Return the [x, y] coordinate for the center point of the cell that contains the specified text.  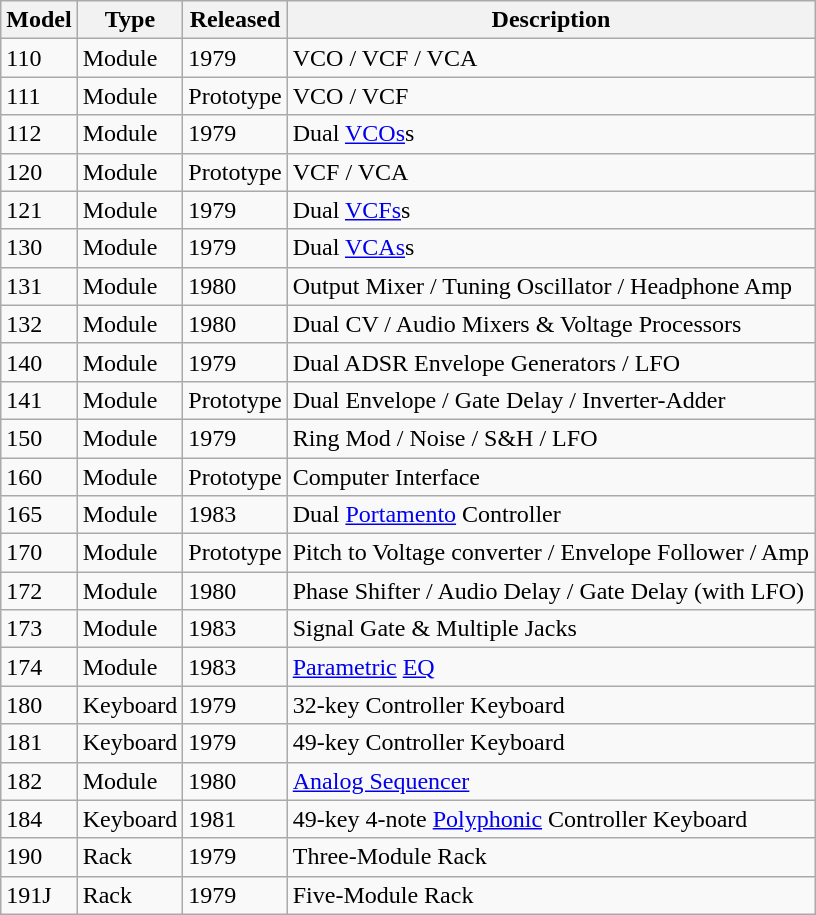
150 [39, 438]
140 [39, 362]
49-key 4-note Polyphonic Controller Keyboard [550, 819]
VCF / VCA [550, 172]
Signal Gate & Multiple Jacks [550, 629]
Description [550, 20]
Dual ADSR Envelope Generators / LFO [550, 362]
1981 [235, 819]
131 [39, 286]
182 [39, 781]
180 [39, 705]
Analog Sequencer [550, 781]
32-key Controller Keyboard [550, 705]
160 [39, 477]
172 [39, 591]
173 [39, 629]
Output Mixer / Tuning Oscillator / Headphone Amp [550, 286]
132 [39, 324]
VCO / VCF [550, 96]
Three-Module Rack [550, 857]
112 [39, 134]
Released [235, 20]
130 [39, 248]
Ring Mod / Noise / S&H / LFO [550, 438]
Computer Interface [550, 477]
Dual VCOss [550, 134]
111 [39, 96]
181 [39, 743]
170 [39, 553]
190 [39, 857]
174 [39, 667]
Dual Portamento Controller [550, 515]
121 [39, 210]
141 [39, 400]
Dual VCFss [550, 210]
110 [39, 58]
Dual Envelope / Gate Delay / Inverter-Adder [550, 400]
Dual CV / Audio Mixers & Voltage Processors [550, 324]
191J [39, 895]
Parametric EQ [550, 667]
120 [39, 172]
Model [39, 20]
165 [39, 515]
Phase Shifter / Audio Delay / Gate Delay (with LFO) [550, 591]
Pitch to Voltage converter / Envelope Follower / Amp [550, 553]
Five-Module Rack [550, 895]
184 [39, 819]
VCO / VCF / VCA [550, 58]
Dual VCAss [550, 248]
49-key Controller Keyboard [550, 743]
Type [130, 20]
